Pinpoint the cell where the given text exists, returning its [x, y] midpoint coordinate. 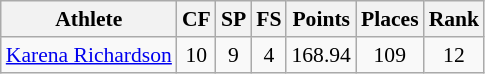
Karena Richardson [89, 55]
CF [196, 19]
Places [390, 19]
Points [320, 19]
10 [196, 55]
FS [268, 19]
SP [234, 19]
Rank [454, 19]
12 [454, 55]
9 [234, 55]
109 [390, 55]
4 [268, 55]
Athlete [89, 19]
168.94 [320, 55]
